Detect which cell encompasses the target text, then output its (X, Y) center coordinate. 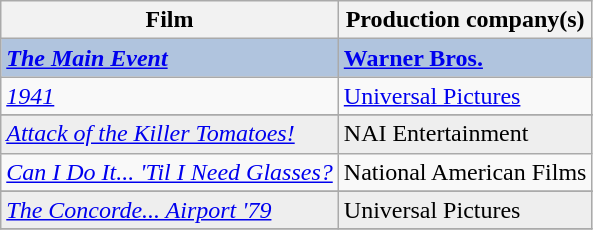
Can I Do It... 'Til I Need Glasses? (170, 172)
Film (170, 20)
National American Films (465, 172)
NAI Entertainment (465, 134)
Attack of the Killer Tomatoes! (170, 134)
The Main Event (170, 58)
The Concorde... Airport '79 (170, 210)
1941 (170, 96)
Production company(s) (465, 20)
Warner Bros. (465, 58)
